Find where the given text appears and provide that cell's center as [x, y] coordinate. 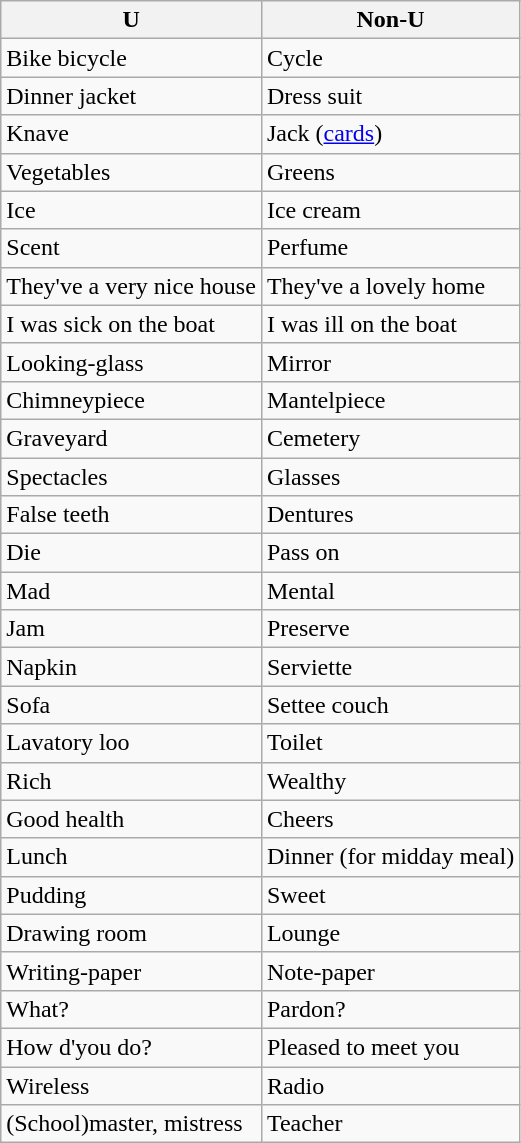
Drawing room [132, 933]
Greens [390, 172]
Settee couch [390, 705]
They've a very nice house [132, 286]
Spectacles [132, 477]
Dinner jacket [132, 96]
Lavatory loo [132, 743]
Mirror [390, 362]
I was ill on the boat [390, 324]
Non-U [390, 20]
Napkin [132, 667]
They've a lovely home [390, 286]
Graveyard [132, 438]
Cycle [390, 58]
Dress suit [390, 96]
Dentures [390, 515]
Toilet [390, 743]
False teeth [132, 515]
Pleased to meet you [390, 1047]
Jam [132, 629]
Good health [132, 819]
Pardon? [390, 1009]
Bike bicycle [132, 58]
Knave [132, 134]
Chimneypiece [132, 400]
(School)master, mistress [132, 1124]
Ice [132, 210]
Sofa [132, 705]
I was sick on the boat [132, 324]
Serviette [390, 667]
Dinner (for midday meal) [390, 857]
Pass on [390, 553]
What? [132, 1009]
Scent [132, 248]
Lounge [390, 933]
Cheers [390, 819]
Lunch [132, 857]
Glasses [390, 477]
Rich [132, 781]
Ice cream [390, 210]
Pudding [132, 895]
Cemetery [390, 438]
Mantelpiece [390, 400]
Wealthy [390, 781]
Teacher [390, 1124]
Radio [390, 1085]
Looking-glass [132, 362]
U [132, 20]
Preserve [390, 629]
Mental [390, 591]
Sweet [390, 895]
Note-paper [390, 971]
How d'you do? [132, 1047]
Jack (cards) [390, 134]
Vegetables [132, 172]
Writing-paper [132, 971]
Wireless [132, 1085]
Mad [132, 591]
Die [132, 553]
Perfume [390, 248]
